For the text-containing cell, return its midpoint in (x, y) coordinate format. 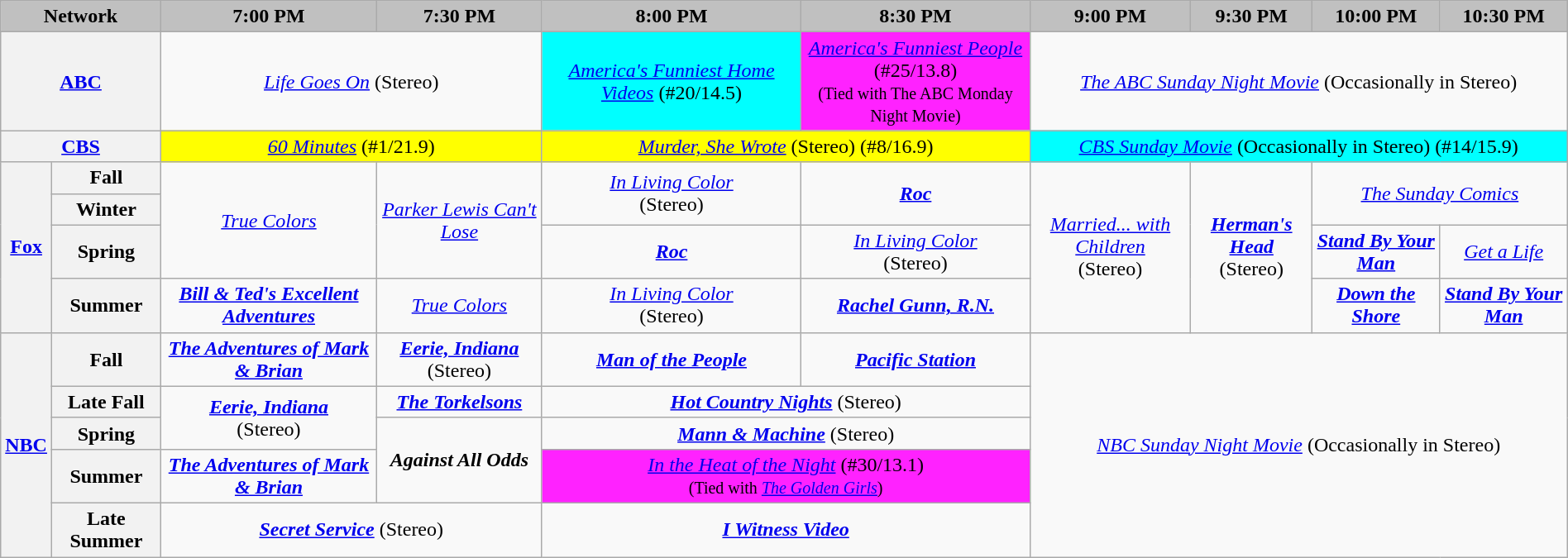
The ABC Sunday Night Movie (Occasionally in Stereo) (1298, 81)
Bill & Ted's Excellent Adventures (268, 306)
Network (81, 17)
Winter (106, 209)
Man of the People (672, 359)
America's Funniest People (#25/13.8)(Tied with The ABC Monday Night Movie) (915, 81)
The Torkelsons (460, 402)
Mann & Machine (Stereo) (786, 433)
Late Fall (106, 402)
9:30 PM (1252, 17)
Secret Service (Stereo) (351, 529)
Married... with Children(Stereo) (1110, 247)
Herman's Head(Stereo) (1252, 247)
60 Minutes (#1/21.9) (351, 146)
9:00 PM (1110, 17)
CBS (81, 146)
10:30 PM (1503, 17)
Parker Lewis Can't Lose (460, 220)
Down the Shore (1376, 306)
I Witness Video (786, 529)
Get a Life (1503, 251)
NBC (26, 445)
7:00 PM (268, 17)
Murder, She Wrote (Stereo) (#8/16.9) (786, 146)
Against All Odds (460, 460)
NBC Sunday Night Movie (Occasionally in Stereo) (1298, 445)
Rachel Gunn, R.N. (915, 306)
America's Funniest Home Videos (#20/14.5) (672, 81)
Fox (26, 247)
Pacific Station (915, 359)
Hot Country Nights (Stereo) (786, 402)
CBS Sunday Movie (Occasionally in Stereo) (#14/15.9) (1298, 146)
Life Goes On (Stereo) (351, 81)
ABC (81, 81)
In the Heat of the Night (#30/13.1)(Tied with The Golden Girls) (786, 476)
The Sunday Comics (1441, 193)
10:00 PM (1376, 17)
Late Summer (106, 529)
8:00 PM (672, 17)
7:30 PM (460, 17)
8:30 PM (915, 17)
